Capture the cell that displays the provided text and extract its [x, y] central coordinate. 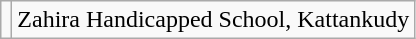
Zahira Handicapped School, Kattankudy [214, 20]
